Output the [X, Y] coordinate of the center of the cell containing the given text.  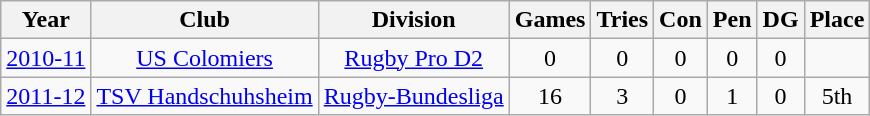
Rugby Pro D2 [414, 58]
Division [414, 20]
TSV Handschuhsheim [204, 96]
Tries [622, 20]
Rugby-Bundesliga [414, 96]
2010-11 [46, 58]
Club [204, 20]
US Colomiers [204, 58]
DG [780, 20]
1 [732, 96]
16 [550, 96]
Pen [732, 20]
2011-12 [46, 96]
Place [837, 20]
Year [46, 20]
Con [681, 20]
5th [837, 96]
Games [550, 20]
3 [622, 96]
